Locate the cell with the specified text and output its (X, Y) center coordinate. 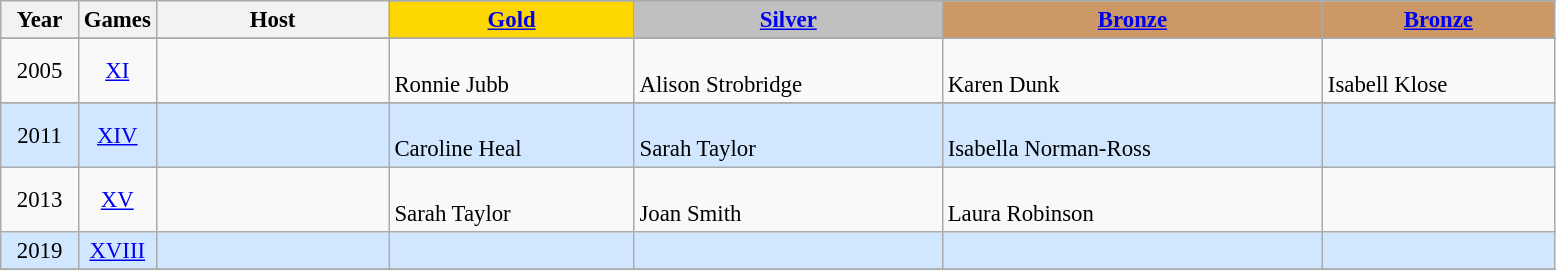
Isabella Norman-Ross (1132, 136)
Alison Strobridge (788, 72)
XV (117, 200)
Games (117, 20)
Year (40, 20)
XI (117, 72)
2013 (40, 200)
Isabell Klose (1439, 72)
Gold (512, 20)
Caroline Heal (512, 136)
Karen Dunk (1132, 72)
2005 (40, 72)
XIV (117, 136)
Ronnie Jubb (512, 72)
Host (272, 20)
Laura Robinson (1132, 200)
2011 (40, 136)
Joan Smith (788, 200)
Silver (788, 20)
XVIII (117, 251)
2019 (40, 251)
